Search for the cell housing the specified text and yield its [x, y] center coordinate. 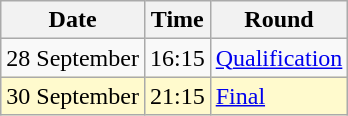
Time [177, 20]
Date [73, 20]
Qualification [279, 58]
30 September [73, 96]
Round [279, 20]
21:15 [177, 96]
16:15 [177, 58]
Final [279, 96]
28 September [73, 58]
